For the text-containing cell, return its midpoint in (x, y) coordinate format. 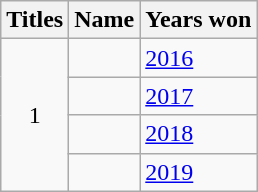
Name (104, 20)
2019 (198, 172)
2018 (198, 134)
2016 (198, 58)
Titles (35, 20)
1 (35, 115)
Years won (198, 20)
2017 (198, 96)
